Capture the cell that displays the provided text and extract its [x, y] central coordinate. 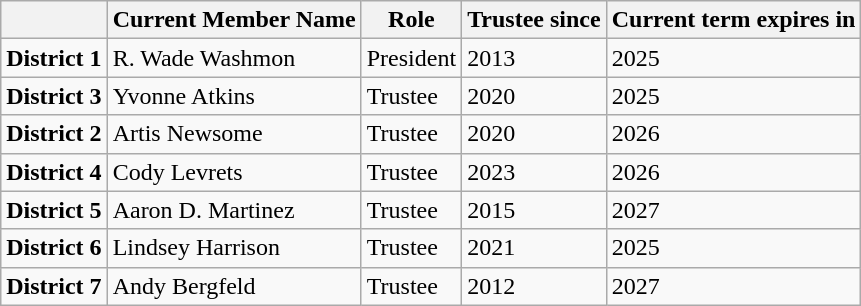
District 3 [54, 96]
Lindsey Harrison [234, 248]
District 4 [54, 172]
District 7 [54, 286]
2012 [534, 286]
Cody Levrets [234, 172]
Andy Bergfeld [234, 286]
2021 [534, 248]
Artis Newsome [234, 134]
2015 [534, 210]
R. Wade Washmon [234, 58]
Trustee since [534, 20]
2023 [534, 172]
Yvonne Atkins [234, 96]
Aaron D. Martinez [234, 210]
Current Member Name [234, 20]
2013 [534, 58]
Current term expires in [734, 20]
District 1 [54, 58]
Role [411, 20]
District 5 [54, 210]
President [411, 58]
District 2 [54, 134]
District 6 [54, 248]
